Search for the cell housing the specified text and yield its [x, y] center coordinate. 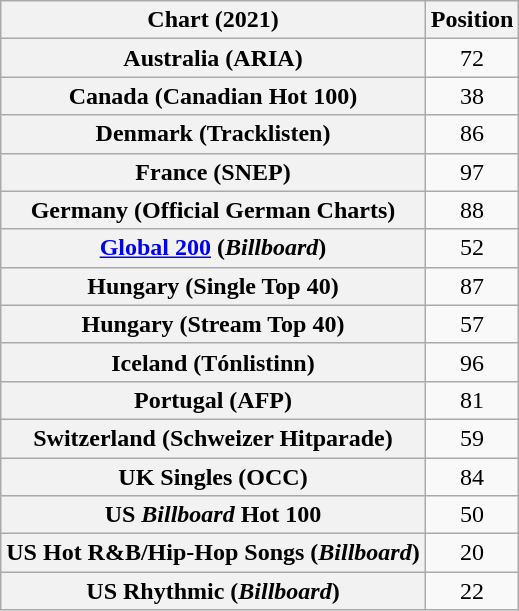
52 [472, 248]
81 [472, 400]
Portugal (AFP) [213, 400]
France (SNEP) [213, 172]
Chart (2021) [213, 20]
59 [472, 438]
Hungary (Single Top 40) [213, 286]
UK Singles (OCC) [213, 477]
50 [472, 515]
Hungary (Stream Top 40) [213, 324]
20 [472, 553]
US Rhythmic (Billboard) [213, 591]
84 [472, 477]
72 [472, 58]
Position [472, 20]
88 [472, 210]
Global 200 (Billboard) [213, 248]
97 [472, 172]
US Billboard Hot 100 [213, 515]
87 [472, 286]
Canada (Canadian Hot 100) [213, 96]
96 [472, 362]
Denmark (Tracklisten) [213, 134]
57 [472, 324]
Germany (Official German Charts) [213, 210]
22 [472, 591]
38 [472, 96]
Switzerland (Schweizer Hitparade) [213, 438]
Iceland (Tónlistinn) [213, 362]
Australia (ARIA) [213, 58]
US Hot R&B/Hip-Hop Songs (Billboard) [213, 553]
86 [472, 134]
